Detect which cell encompasses the target text, then output its (X, Y) center coordinate. 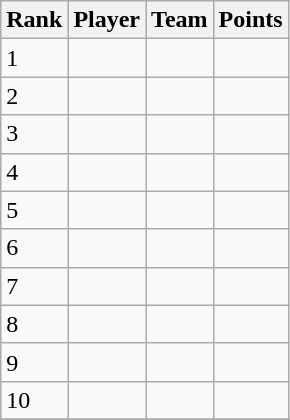
1 (34, 58)
9 (34, 362)
10 (34, 400)
3 (34, 134)
Rank (34, 20)
Player (107, 20)
8 (34, 324)
4 (34, 172)
Points (250, 20)
7 (34, 286)
Team (180, 20)
6 (34, 248)
2 (34, 96)
5 (34, 210)
